Return the (X, Y) coordinate for the center point of the cell that contains the specified text.  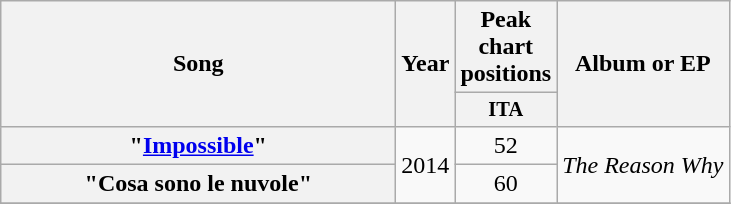
ITA (506, 110)
Year (426, 64)
"Impossible" (198, 145)
Album or EP (643, 64)
2014 (426, 164)
Peak chart positions (506, 47)
Song (198, 64)
"Cosa sono le nuvole" (198, 184)
60 (506, 184)
52 (506, 145)
The Reason Why (643, 164)
